Search for the cell housing the specified text and yield its (x, y) center coordinate. 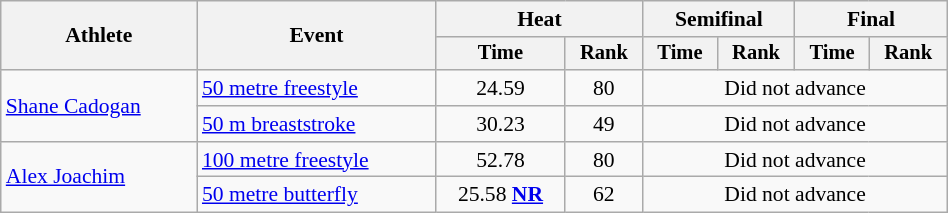
Event (316, 36)
62 (604, 195)
50 m breaststroke (316, 124)
Alex Joachim (99, 178)
25.58 NR (500, 195)
Semifinal (719, 19)
Final (871, 19)
52.78 (500, 160)
Shane Cadogan (99, 106)
Heat (540, 19)
Athlete (99, 36)
100 metre freestyle (316, 160)
30.23 (500, 124)
24.59 (500, 88)
50 metre butterfly (316, 195)
50 metre freestyle (316, 88)
49 (604, 124)
